Locate the cell with the specified text and output its [x, y] center coordinate. 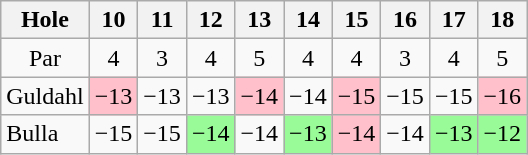
18 [502, 20]
11 [162, 20]
Guldahl [45, 96]
−16 [502, 96]
10 [114, 20]
14 [308, 20]
17 [454, 20]
Hole [45, 20]
Par [45, 58]
12 [210, 20]
16 [406, 20]
Bulla [45, 134]
−12 [502, 134]
13 [260, 20]
15 [356, 20]
